Extract the [x, y] coordinate from the center of the cell holding the provided text.  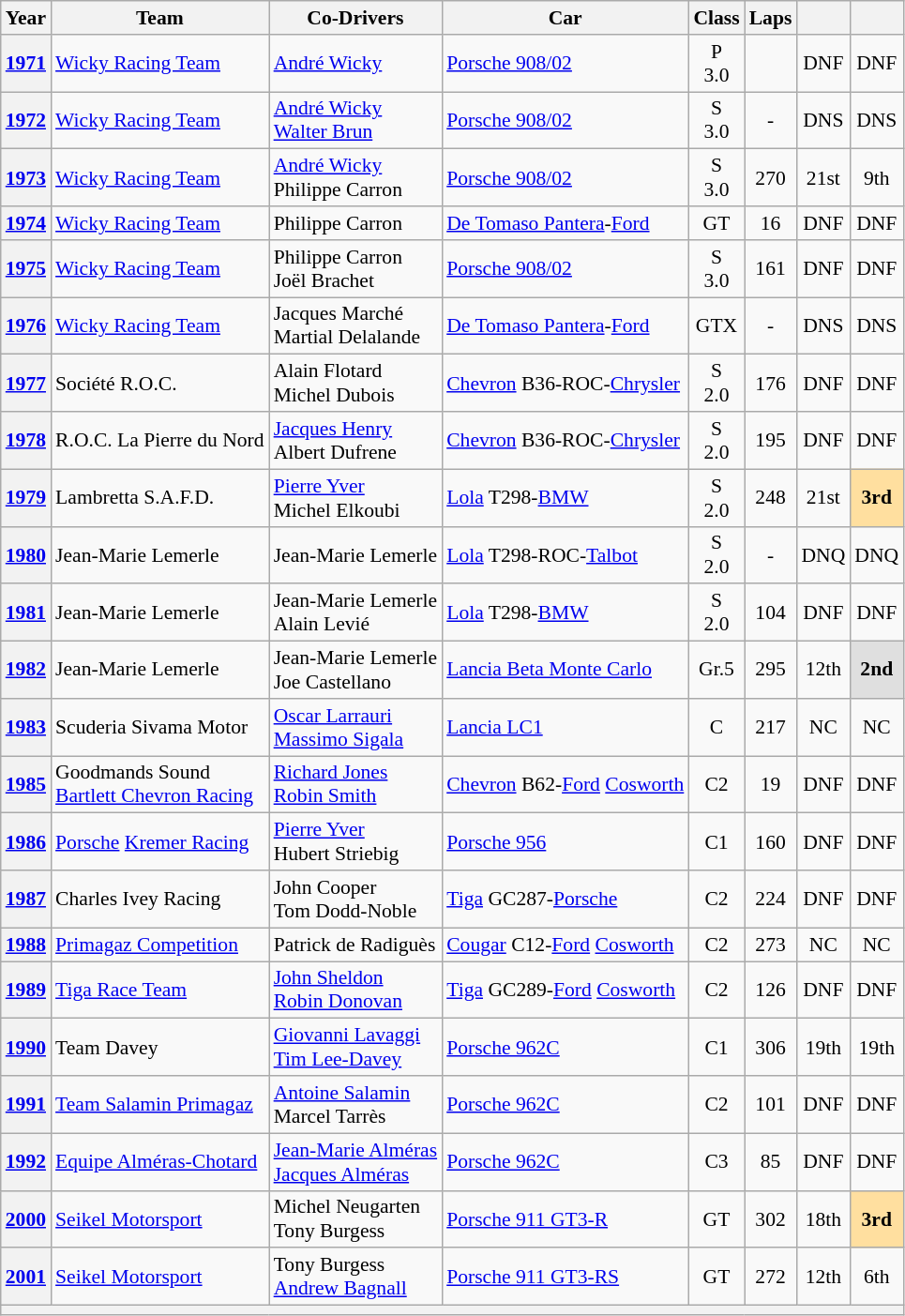
Jean-Marie Alméras Jacques Alméras [356, 1161]
270 [771, 178]
André Wicky Philippe Carron [356, 178]
104 [771, 613]
Year [26, 18]
302 [771, 1219]
C [716, 728]
Gr.5 [716, 670]
Tiga Race Team [159, 991]
85 [771, 1161]
1976 [26, 326]
Co-Drivers [356, 18]
295 [771, 670]
1988 [26, 945]
John Cooper Tom Dodd-Noble [356, 899]
Team Davey [159, 1047]
19 [771, 784]
1992 [26, 1161]
1977 [26, 383]
Laps [771, 18]
1987 [26, 899]
1983 [26, 728]
C3 [716, 1161]
Porsche 956 [565, 842]
Oscar Larrauri Massimo Sigala [356, 728]
1974 [26, 223]
195 [771, 441]
Porsche Kremer Racing [159, 842]
1975 [26, 268]
Team [159, 18]
224 [771, 899]
Lancia Beta Monte Carlo [565, 670]
1979 [26, 497]
16 [771, 223]
306 [771, 1047]
101 [771, 1105]
Jacques Henry Albert Dufrene [356, 441]
Pierre Yver Michel Elkoubi [356, 497]
Team Salamin Primagaz [159, 1105]
Class [716, 18]
160 [771, 842]
GTX [716, 326]
Porsche 911 GT3-R [565, 1219]
1986 [26, 842]
Charles Ivey Racing [159, 899]
Michel Neugarten Tony Burgess [356, 1219]
248 [771, 497]
Société R.O.C. [159, 383]
2000 [26, 1219]
1978 [26, 441]
6th [876, 1278]
1973 [26, 178]
P3.0 [716, 64]
Chevron B62-Ford Cosworth [565, 784]
Primagaz Competition [159, 945]
Philippe Carron Joël Brachet [356, 268]
Scuderia Sivama Motor [159, 728]
Tony Burgess Andrew Bagnall [356, 1278]
Antoine Salamin Marcel Tarrès [356, 1105]
Jean-Marie Lemerle Alain Levié [356, 613]
Richard Jones Robin Smith [356, 784]
Philippe Carron [356, 223]
273 [771, 945]
Pierre Yver Hubert Striebig [356, 842]
Lancia LC1 [565, 728]
1982 [26, 670]
176 [771, 383]
Car [565, 18]
2001 [26, 1278]
217 [771, 728]
Porsche 911 GT3-RS [565, 1278]
1985 [26, 784]
272 [771, 1278]
18th [823, 1219]
1989 [26, 991]
Equipe Alméras-Chotard [159, 1161]
Lola T298-ROC-Talbot [565, 555]
2nd [876, 670]
Cougar C12-Ford Cosworth [565, 945]
Jacques Marché Martial Delalande [356, 326]
André Wicky [356, 64]
1990 [26, 1047]
Lambretta S.A.F.D. [159, 497]
1980 [26, 555]
Tiga GC289-Ford Cosworth [565, 991]
1972 [26, 120]
R.O.C. La Pierre du Nord [159, 441]
1981 [26, 613]
1971 [26, 64]
Patrick de Radiguès [356, 945]
André Wicky Walter Brun [356, 120]
Giovanni Lavaggi Tim Lee-Davey [356, 1047]
Alain Flotard Michel Dubois [356, 383]
Jean-Marie Lemerle Joe Castellano [356, 670]
John Sheldon Robin Donovan [356, 991]
126 [771, 991]
Tiga GC287-Porsche [565, 899]
161 [771, 268]
1991 [26, 1105]
9th [876, 178]
Goodmands Sound Bartlett Chevron Racing [159, 784]
